Search for the cell housing the specified text and yield its [x, y] center coordinate. 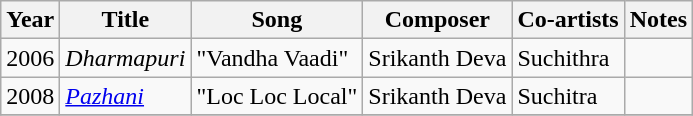
Suchithra [568, 58]
Co-artists [568, 20]
Pazhani [126, 96]
Title [126, 20]
2008 [30, 96]
Notes [658, 20]
2006 [30, 58]
"Loc Loc Local" [277, 96]
Composer [438, 20]
Song [277, 20]
Dharmapuri [126, 58]
Suchitra [568, 96]
Year [30, 20]
"Vandha Vaadi" [277, 58]
